Search for the cell housing the specified text and yield its (x, y) center coordinate. 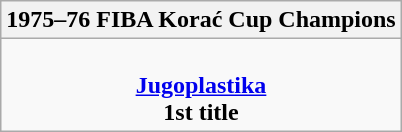
Jugoplastika 1st title (201, 85)
1975–76 FIBA Korać Cup Champions (201, 20)
